Pinpoint the cell where the given text exists, returning its (X, Y) midpoint coordinate. 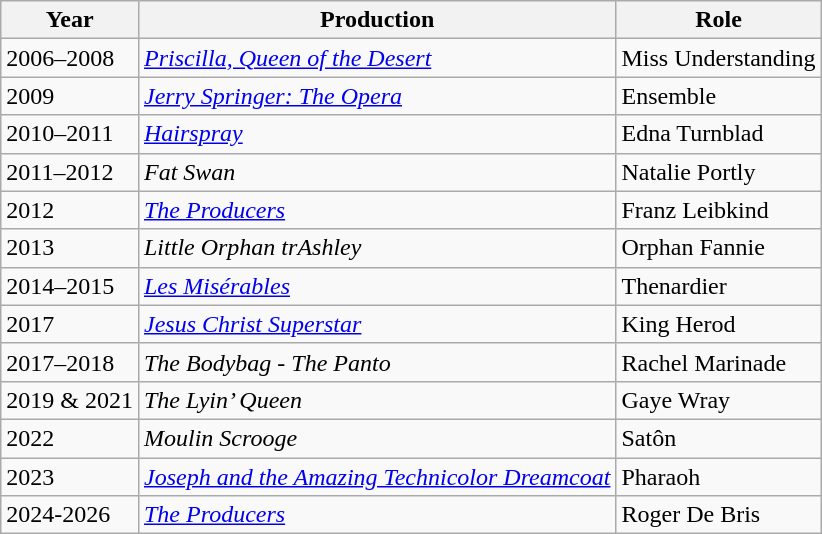
Production (376, 20)
2019 & 2021 (70, 400)
2024-2026 (70, 515)
Jesus Christ Superstar (376, 324)
Gaye Wray (718, 400)
Moulin Scrooge (376, 438)
Edna Turnblad (718, 134)
2013 (70, 248)
King Herod (718, 324)
2017–2018 (70, 362)
2017 (70, 324)
Little Orphan trAshley (376, 248)
2011–2012 (70, 172)
2012 (70, 210)
2023 (70, 477)
Jerry Springer: The Opera (376, 96)
Thenardier (718, 286)
2006–2008 (70, 58)
Miss Understanding (718, 58)
Rachel Marinade (718, 362)
Pharaoh (718, 477)
2010–2011 (70, 134)
Fat Swan (376, 172)
2014–2015 (70, 286)
Ensemble (718, 96)
Les Misérables (376, 286)
2009 (70, 96)
2022 (70, 438)
Role (718, 20)
Satôn (718, 438)
Orphan Fannie (718, 248)
Franz Leibkind (718, 210)
Hairspray (376, 134)
Roger De Bris (718, 515)
The Lyin’ Queen (376, 400)
Joseph and the Amazing Technicolor Dreamcoat (376, 477)
Priscilla, Queen of the Desert (376, 58)
The Bodybag - The Panto (376, 362)
Year (70, 20)
Natalie Portly (718, 172)
